Provide the (X, Y) coordinate of the cell's center where the given text is located.  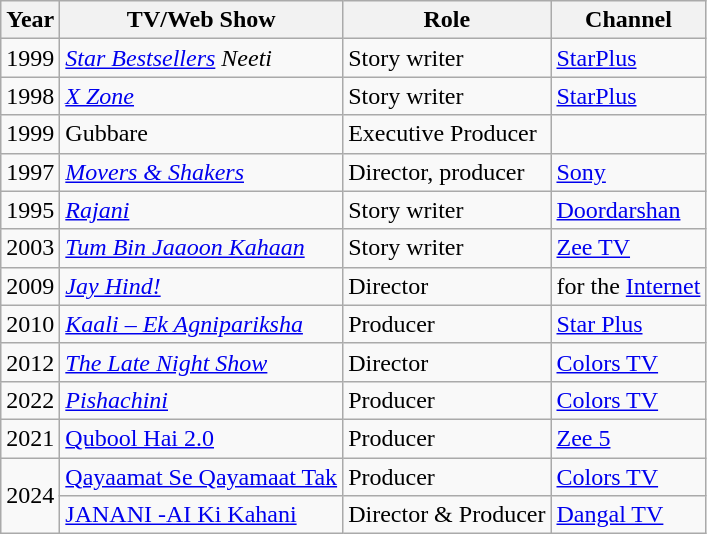
The Late Night Show (202, 362)
Channel (628, 20)
Star Plus (628, 324)
Jay Hind! (202, 286)
Director & Producer (447, 515)
2021 (30, 438)
Zee TV (628, 248)
Qayaamat Se Qayamaat Tak (202, 477)
X Zone (202, 96)
Dangal TV (628, 515)
Executive Producer (447, 134)
Movers & Shakers (202, 172)
1995 (30, 210)
Year (30, 20)
JANANI -AI Ki Kahani (202, 515)
2012 (30, 362)
2010 (30, 324)
Kaali – Ek Agnipariksha (202, 324)
Sony (628, 172)
Pishachini (202, 400)
2024 (30, 496)
2003 (30, 248)
for the Internet (628, 286)
2022 (30, 400)
Qubool Hai 2.0 (202, 438)
1997 (30, 172)
TV/Web Show (202, 20)
Director, producer (447, 172)
Star Bestsellers Neeti (202, 58)
Zee 5 (628, 438)
Rajani (202, 210)
Role (447, 20)
Gubbare (202, 134)
Doordarshan (628, 210)
Tum Bin Jaaoon Kahaan (202, 248)
1998 (30, 96)
2009 (30, 286)
